For the text-containing cell, return its midpoint in [x, y] coordinate format. 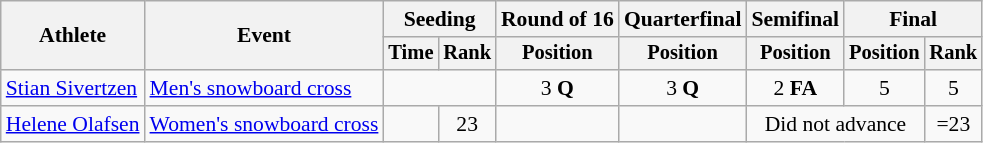
Seeding [439, 19]
Did not advance [835, 124]
Women's snowboard cross [264, 124]
Athlete [73, 36]
Semifinal [795, 19]
Final [913, 19]
Men's snowboard cross [264, 88]
Helene Olafsen [73, 124]
Event [264, 36]
=23 [954, 124]
23 [467, 124]
Stian Sivertzen [73, 88]
Round of 16 [558, 19]
Time [410, 54]
Quarterfinal [683, 19]
2 FA [795, 88]
